Search for the cell housing the specified text and yield its [X, Y] center coordinate. 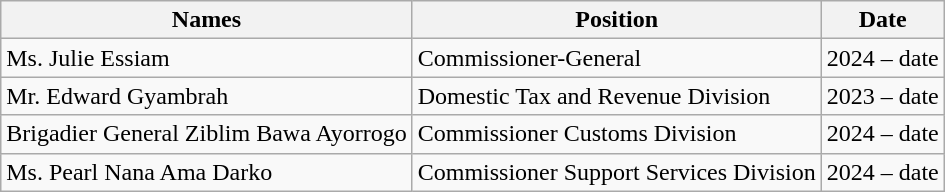
Domestic Tax and Revenue Division [616, 96]
Mr. Edward Gyambrah [206, 96]
Position [616, 20]
Brigadier General Ziblim Bawa Ayorrogo [206, 134]
Names [206, 20]
Commissioner-General [616, 58]
Ms. Julie Essiam [206, 58]
Commissioner Support Services Division [616, 172]
2023 – date [882, 96]
Commissioner Customs Division [616, 134]
Date [882, 20]
Ms. Pearl Nana Ama Darko [206, 172]
